Search for the cell housing the specified text and yield its [X, Y] center coordinate. 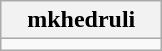
mkhedruli [82, 20]
